Find where the given text appears and provide that cell's center as [x, y] coordinate. 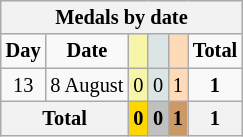
Date [88, 51]
13 [24, 85]
Day [24, 51]
Medals by date [122, 17]
8 August [88, 85]
